Determine the [X, Y] coordinate at the center of the cell enclosing the given text.  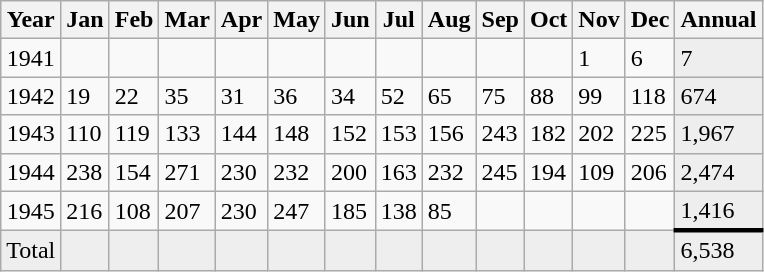
Aug [449, 20]
1941 [31, 58]
109 [599, 172]
225 [650, 134]
75 [500, 96]
Oct [548, 20]
182 [548, 134]
1942 [31, 96]
1 [599, 58]
Sep [500, 20]
6 [650, 58]
202 [599, 134]
216 [85, 211]
194 [548, 172]
Feb [134, 20]
144 [241, 134]
88 [548, 96]
1,967 [718, 134]
35 [187, 96]
119 [134, 134]
Mar [187, 20]
2,474 [718, 172]
Jan [85, 20]
200 [350, 172]
207 [187, 211]
52 [398, 96]
238 [85, 172]
206 [650, 172]
163 [398, 172]
Jul [398, 20]
May [297, 20]
154 [134, 172]
108 [134, 211]
245 [500, 172]
247 [297, 211]
674 [718, 96]
148 [297, 134]
7 [718, 58]
31 [241, 96]
271 [187, 172]
1,416 [718, 211]
Total [31, 251]
Apr [241, 20]
85 [449, 211]
133 [187, 134]
152 [350, 134]
Dec [650, 20]
36 [297, 96]
Annual [718, 20]
1945 [31, 211]
156 [449, 134]
99 [599, 96]
Year [31, 20]
138 [398, 211]
1943 [31, 134]
34 [350, 96]
153 [398, 134]
1944 [31, 172]
Nov [599, 20]
185 [350, 211]
118 [650, 96]
243 [500, 134]
19 [85, 96]
65 [449, 96]
6,538 [718, 251]
Jun [350, 20]
22 [134, 96]
110 [85, 134]
